From the cell containing the given text, extract its center point as [x, y] coordinate. 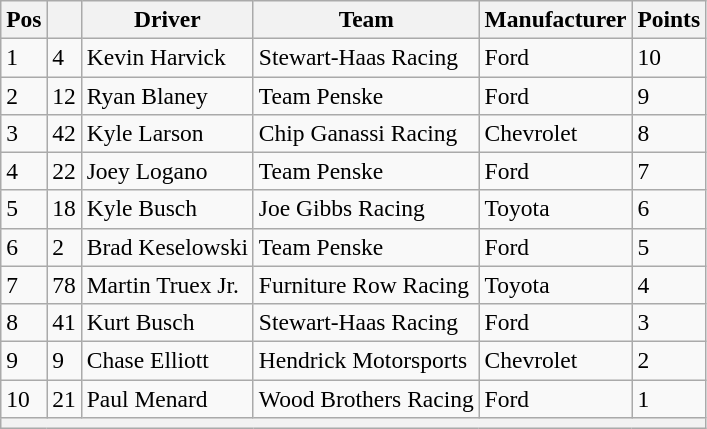
Points [669, 19]
Driver [167, 19]
Martin Truex Jr. [167, 285]
Ryan Blaney [167, 95]
Joey Logano [167, 171]
Furniture Row Racing [366, 285]
Hendrick Motorsports [366, 360]
Kyle Larson [167, 133]
Manufacturer [556, 19]
Kevin Harvick [167, 57]
22 [64, 171]
12 [64, 95]
Pos [24, 19]
Brad Keselowski [167, 247]
42 [64, 133]
Joe Gibbs Racing [366, 209]
Wood Brothers Racing [366, 398]
21 [64, 398]
41 [64, 322]
Chip Ganassi Racing [366, 133]
Kyle Busch [167, 209]
Team [366, 19]
Paul Menard [167, 398]
Chase Elliott [167, 360]
18 [64, 209]
78 [64, 285]
Kurt Busch [167, 322]
